Return the [X, Y] coordinate for the center point of the cell that contains the specified text.  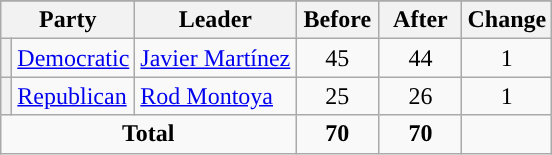
Leader [216, 20]
25 [338, 96]
Party [68, 20]
After [420, 20]
Rod Montoya [216, 96]
Republican [74, 96]
Javier Martínez [216, 58]
Democratic [74, 58]
45 [338, 58]
26 [420, 96]
44 [420, 58]
Total [148, 134]
Before [338, 20]
Change [507, 20]
